From the cell containing the given text, extract its center point as (X, Y) coordinate. 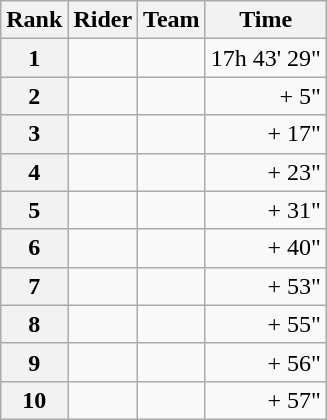
+ 53" (266, 286)
Time (266, 20)
10 (34, 400)
+ 23" (266, 172)
1 (34, 58)
+ 17" (266, 134)
6 (34, 248)
+ 5" (266, 96)
7 (34, 286)
+ 55" (266, 324)
17h 43' 29" (266, 58)
Rank (34, 20)
8 (34, 324)
Team (172, 20)
+ 56" (266, 362)
2 (34, 96)
3 (34, 134)
5 (34, 210)
9 (34, 362)
4 (34, 172)
Rider (103, 20)
+ 57" (266, 400)
+ 40" (266, 248)
+ 31" (266, 210)
